Return (x, y) of the center of cell containing provided text 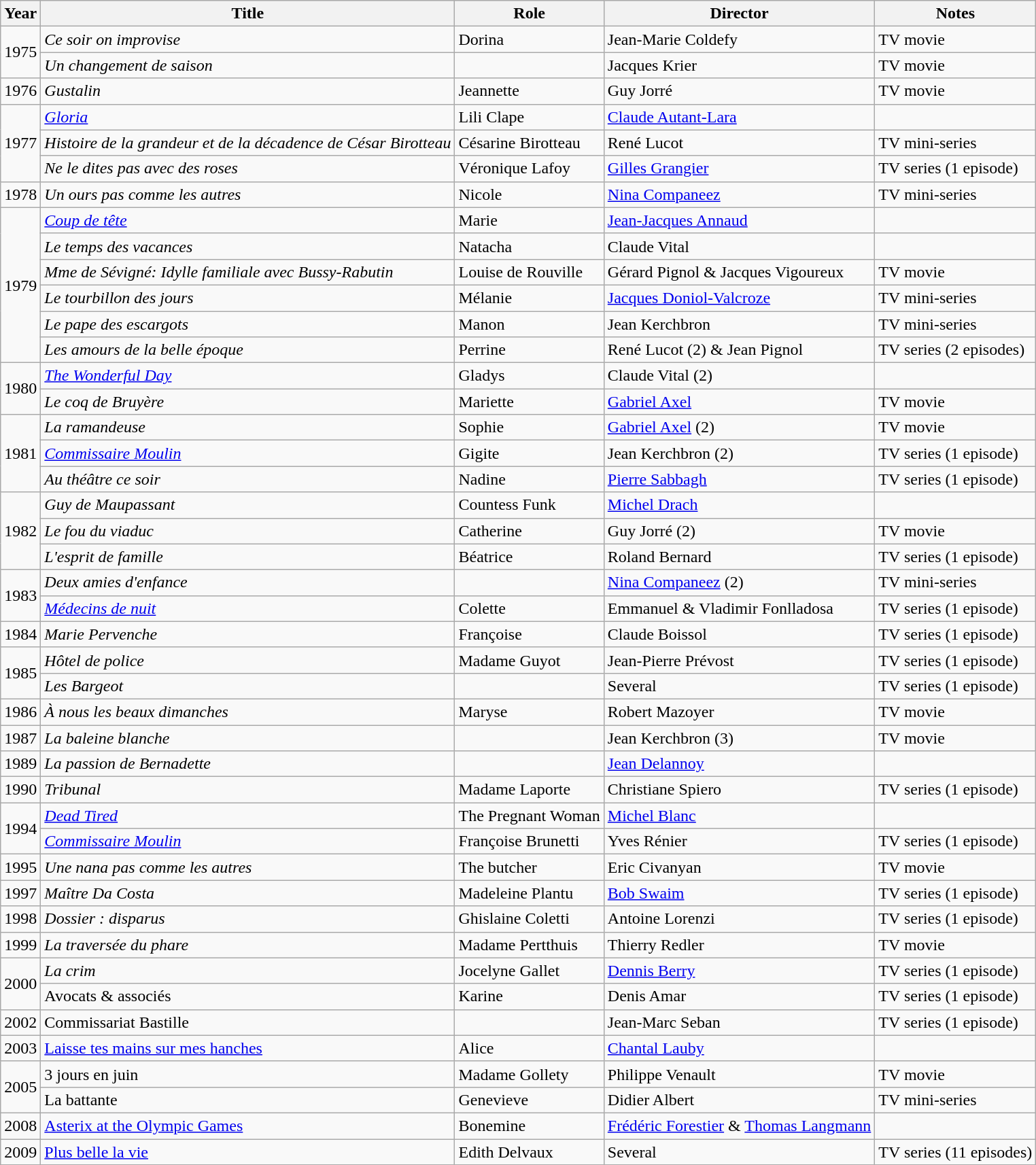
Antoine Lorenzi (740, 919)
1995 (20, 867)
The butcher (529, 867)
René Lucot (740, 143)
1978 (20, 194)
Une nana pas comme les autres (247, 867)
Gladys (529, 376)
Dossier : disparus (247, 919)
1997 (20, 893)
Year (20, 14)
Maître Da Costa (247, 893)
Un ours pas comme les autres (247, 194)
Tribunal (247, 790)
TV series (11 episodes) (956, 1152)
Guy Jorré (2) (740, 531)
Médecins de nuit (247, 608)
Roland Bernard (740, 557)
Nina Companeez (740, 194)
Jean Kerchbron (2) (740, 453)
Christiane Spiero (740, 790)
Jean-Jacques Annaud (740, 220)
Jean-Marc Seban (740, 1022)
Natacha (529, 246)
Marie (529, 220)
Michel Blanc (740, 816)
Mélanie (529, 298)
Mariette (529, 402)
Gérard Pignol & Jacques Vigoureux (740, 272)
Madame Pertthuis (529, 945)
Nadine (529, 479)
The Wonderful Day (247, 376)
Louise de Rouville (529, 272)
1982 (20, 531)
Guy Jorré (740, 91)
Madeleine Plantu (529, 893)
1981 (20, 453)
3 jours en juin (247, 1074)
Gabriel Axel (740, 402)
Alice (529, 1048)
Avocats & associés (247, 996)
Jacques Krier (740, 65)
Laisse tes mains sur mes hanches (247, 1048)
1994 (20, 829)
Genevieve (529, 1100)
Jean-Marie Coldefy (740, 39)
Béatrice (529, 557)
Claude Vital (2) (740, 376)
Le pape des escargots (247, 324)
Madame Gollety (529, 1074)
Ghislaine Coletti (529, 919)
Countess Funk (529, 505)
2002 (20, 1022)
Madame Laporte (529, 790)
Le temps des vacances (247, 246)
Catherine (529, 531)
Césarine Birotteau (529, 143)
Le coq de Bruyère (247, 402)
Frédéric Forestier & Thomas Langmann (740, 1126)
2009 (20, 1152)
Coup de tête (247, 220)
Jean Kerchbron (740, 324)
Gloria (247, 117)
Notes (956, 14)
Didier Albert (740, 1100)
La baleine blanche (247, 737)
Commissariat Bastille (247, 1022)
1979 (20, 285)
Véronique Lafoy (529, 169)
Madame Guyot (529, 660)
Hôtel de police (247, 660)
Colette (529, 608)
Denis Amar (740, 996)
Chantal Lauby (740, 1048)
Title (247, 14)
Plus belle la vie (247, 1152)
1980 (20, 389)
René Lucot (2) & Jean Pignol (740, 350)
Gilles Grangier (740, 169)
2003 (20, 1048)
Gigite (529, 453)
Claude Autant-Lara (740, 117)
Le tourbillon des jours (247, 298)
L'esprit de famille (247, 557)
Deux amies d'enfance (247, 582)
Edith Delvaux (529, 1152)
TV series (2 episodes) (956, 350)
Robert Mazoyer (740, 712)
Manon (529, 324)
Au théâtre ce soir (247, 479)
Les amours de la belle époque (247, 350)
Histoire de la grandeur et de la décadence de César Birotteau (247, 143)
La passion de Bernadette (247, 764)
Dorina (529, 39)
1999 (20, 945)
Philippe Venault (740, 1074)
1977 (20, 143)
Maryse (529, 712)
La ramandeuse (247, 428)
Jacques Doniol-Valcroze (740, 298)
1984 (20, 634)
1989 (20, 764)
1986 (20, 712)
1985 (20, 673)
1983 (20, 595)
Nicole (529, 194)
1975 (20, 52)
Thierry Redler (740, 945)
Le fou du viaduc (247, 531)
Gustalin (247, 91)
Bob Swaim (740, 893)
Nina Companeez (2) (740, 582)
2005 (20, 1087)
1998 (20, 919)
La traversée du phare (247, 945)
La crim (247, 971)
Yves Rénier (740, 841)
Jean Kerchbron (3) (740, 737)
Perrine (529, 350)
Jean Delannoy (740, 764)
Mme de Sévigné: Idylle familiale avec Bussy-Rabutin (247, 272)
Director (740, 14)
Claude Vital (740, 246)
Françoise Brunetti (529, 841)
Asterix at the Olympic Games (247, 1126)
1987 (20, 737)
Ne le dites pas avec des roses (247, 169)
The Pregnant Woman (529, 816)
Jocelyne Gallet (529, 971)
Lili Clape (529, 117)
Role (529, 14)
Dennis Berry (740, 971)
Jeannette (529, 91)
Ce soir on improvise (247, 39)
Emmanuel & Vladimir Fonlladosa (740, 608)
Michel Drach (740, 505)
Gabriel Axel (2) (740, 428)
Pierre Sabbagh (740, 479)
Marie Pervenche (247, 634)
Jean-Pierre Prévost (740, 660)
Claude Boissol (740, 634)
Dead Tired (247, 816)
2000 (20, 984)
Les Bargeot (247, 686)
Françoise (529, 634)
Karine (529, 996)
Eric Civanyan (740, 867)
Sophie (529, 428)
Guy de Maupassant (247, 505)
2008 (20, 1126)
La battante (247, 1100)
Bonemine (529, 1126)
1976 (20, 91)
À nous les beaux dimanches (247, 712)
Un changement de saison (247, 65)
1990 (20, 790)
